Identify which cell holds the provided text, then report its (X, Y) central coordinate. 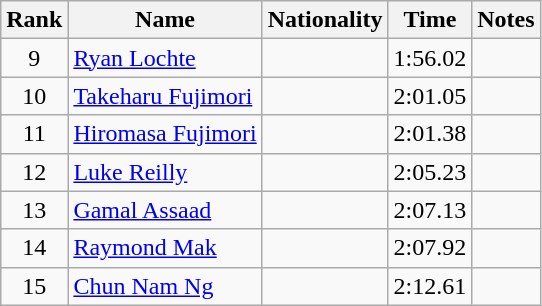
2:07.92 (430, 248)
Luke Reilly (165, 172)
12 (34, 172)
2:12.61 (430, 286)
14 (34, 248)
Rank (34, 20)
1:56.02 (430, 58)
2:01.05 (430, 96)
Notes (506, 20)
Name (165, 20)
9 (34, 58)
Ryan Lochte (165, 58)
Hiromasa Fujimori (165, 134)
Nationality (325, 20)
2:01.38 (430, 134)
10 (34, 96)
2:07.13 (430, 210)
15 (34, 286)
2:05.23 (430, 172)
Chun Nam Ng (165, 286)
Raymond Mak (165, 248)
Gamal Assaad (165, 210)
13 (34, 210)
Time (430, 20)
Takeharu Fujimori (165, 96)
11 (34, 134)
